Pinpoint the cell where the given text exists, returning its (x, y) midpoint coordinate. 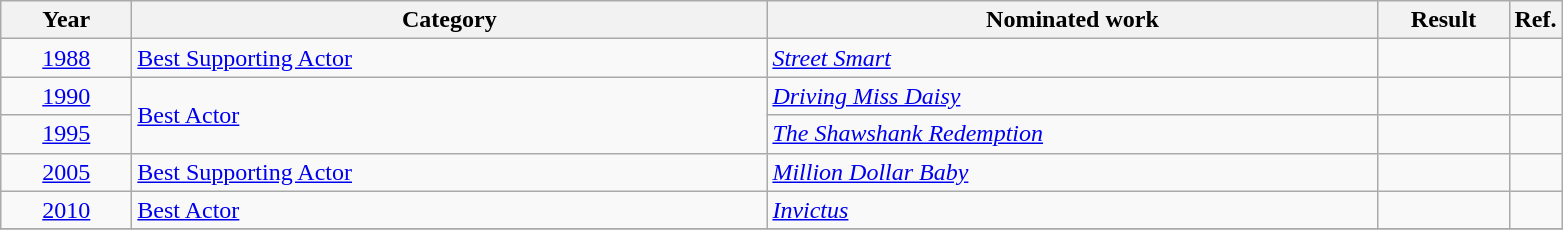
1995 (66, 134)
Ref. (1536, 20)
Nominated work (1072, 20)
1988 (66, 58)
Million Dollar Baby (1072, 172)
Result (1444, 20)
1990 (66, 96)
Driving Miss Daisy (1072, 96)
Category (450, 20)
2005 (66, 172)
Year (66, 20)
Street Smart (1072, 58)
The Shawshank Redemption (1072, 134)
2010 (66, 210)
Invictus (1072, 210)
